From the cell containing the given text, extract its center point as (x, y) coordinate. 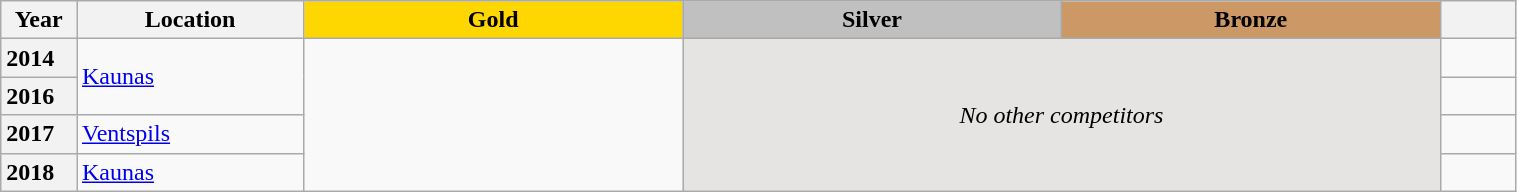
Gold (494, 20)
2018 (39, 172)
Bronze (1250, 20)
2017 (39, 134)
Ventspils (190, 134)
No other competitors (1062, 115)
2014 (39, 58)
2016 (39, 96)
Location (190, 20)
Silver (872, 20)
Year (39, 20)
